Extract the [X, Y] coordinate from the center of the cell holding the provided text.  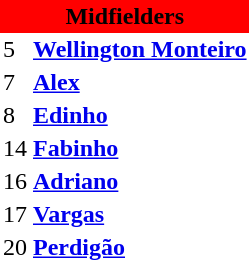
5 [15, 50]
17 [15, 214]
7 [15, 82]
16 [15, 182]
8 [15, 116]
14 [15, 148]
